Provide the [X, Y] coordinate of the cell's center where the given text is located.  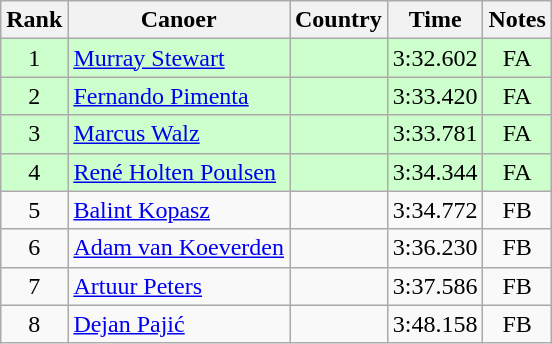
4 [34, 172]
7 [34, 286]
René Holten Poulsen [179, 172]
6 [34, 248]
Rank [34, 20]
Balint Kopasz [179, 210]
3:34.772 [435, 210]
3:48.158 [435, 324]
Notes [517, 20]
3 [34, 134]
Adam van Koeverden [179, 248]
1 [34, 58]
3:33.420 [435, 96]
8 [34, 324]
Marcus Walz [179, 134]
Artuur Peters [179, 286]
3:36.230 [435, 248]
Dejan Pajić [179, 324]
5 [34, 210]
3:37.586 [435, 286]
Murray Stewart [179, 58]
Country [339, 20]
3:32.602 [435, 58]
2 [34, 96]
3:33.781 [435, 134]
Canoer [179, 20]
Fernando Pimenta [179, 96]
Time [435, 20]
3:34.344 [435, 172]
